For the text-containing cell, return its midpoint in (X, Y) coordinate format. 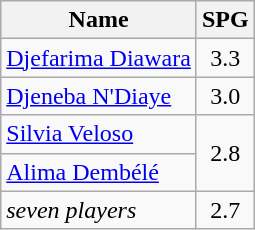
2.8 (225, 153)
Name (99, 20)
3.3 (225, 58)
2.7 (225, 210)
seven players (99, 210)
Djeneba N'Diaye (99, 96)
Alima Dembélé (99, 172)
Silvia Veloso (99, 134)
3.0 (225, 96)
Djefarima Diawara (99, 58)
SPG (225, 20)
